Output the [x, y] coordinate of the center of the cell containing the given text.  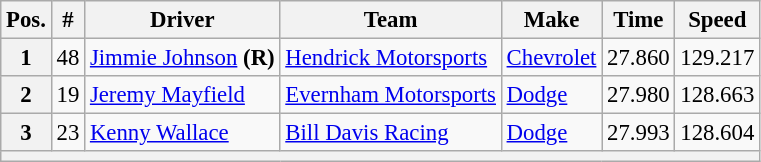
27.980 [638, 95]
Speed [718, 20]
128.604 [718, 133]
Driver [182, 20]
Jimmie Johnson (R) [182, 58]
Bill Davis Racing [390, 133]
Chevrolet [551, 58]
129.217 [718, 58]
Jeremy Mayfield [182, 95]
Evernham Motorsports [390, 95]
23 [68, 133]
Make [551, 20]
128.663 [718, 95]
Kenny Wallace [182, 133]
1 [26, 58]
Hendrick Motorsports [390, 58]
Time [638, 20]
19 [68, 95]
2 [26, 95]
27.993 [638, 133]
Team [390, 20]
3 [26, 133]
27.860 [638, 58]
48 [68, 58]
# [68, 20]
Pos. [26, 20]
